Pinpoint the cell where the given text exists, returning its (x, y) midpoint coordinate. 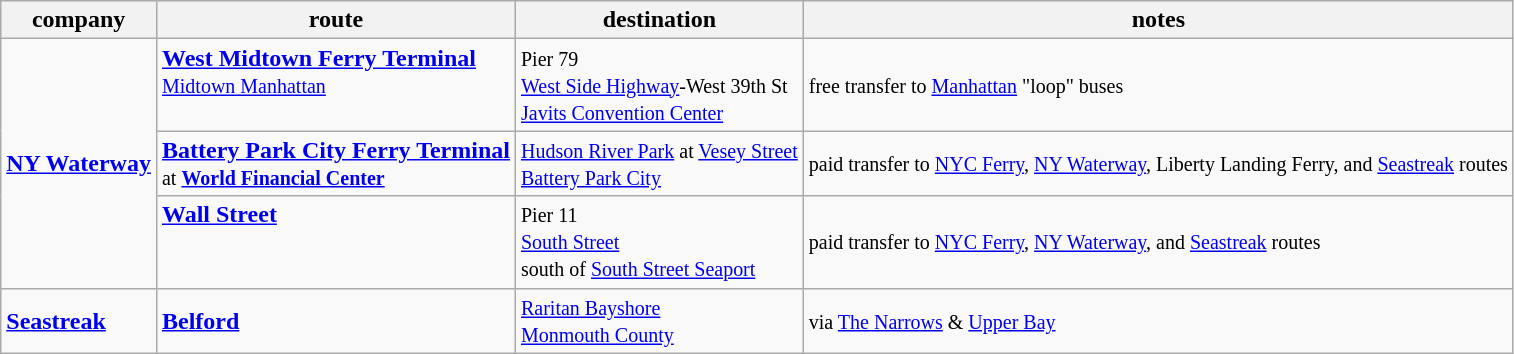
Seastreak (79, 320)
via The Narrows & Upper Bay (1158, 320)
Pier 79 West Side Highway-West 39th StJavits Convention Center (659, 85)
Battery Park City Ferry Terminalat World Financial Center (336, 164)
Pier 11South Streetsouth of South Street Seaport (659, 242)
free transfer to Manhattan "loop" buses (1158, 85)
notes (1158, 20)
paid transfer to NYC Ferry, NY Waterway, Liberty Landing Ferry, and Seastreak routes (1158, 164)
company (79, 20)
Wall Street (336, 242)
Hudson River Park at Vesey StreetBattery Park City (659, 164)
Belford (336, 320)
route (336, 20)
Raritan BayshoreMonmouth County (659, 320)
NY Waterway (79, 164)
West Midtown Ferry TerminalMidtown Manhattan (336, 85)
destination (659, 20)
paid transfer to NYC Ferry, NY Waterway, and Seastreak routes (1158, 242)
